Detect which cell encompasses the target text, then output its [x, y] center coordinate. 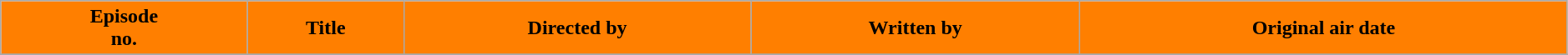
Episodeno. [124, 28]
Title [326, 28]
Written by [916, 28]
Original air date [1324, 28]
Directed by [576, 28]
